Find where the given text appears and provide that cell's center as [x, y] coordinate. 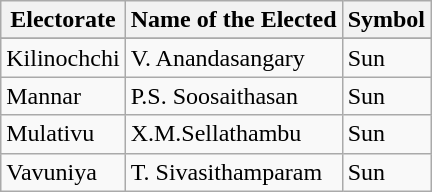
V. Anandasangary [234, 58]
Mulativu [63, 134]
X.M.Sellathambu [234, 134]
Electorate [63, 20]
P.S. Soosaithasan [234, 96]
Kilinochchi [63, 58]
Symbol [386, 20]
Name of the Elected [234, 20]
T. Sivasithamparam [234, 172]
Mannar [63, 96]
Vavuniya [63, 172]
